Find where the given text appears and provide that cell's center as [X, Y] coordinate. 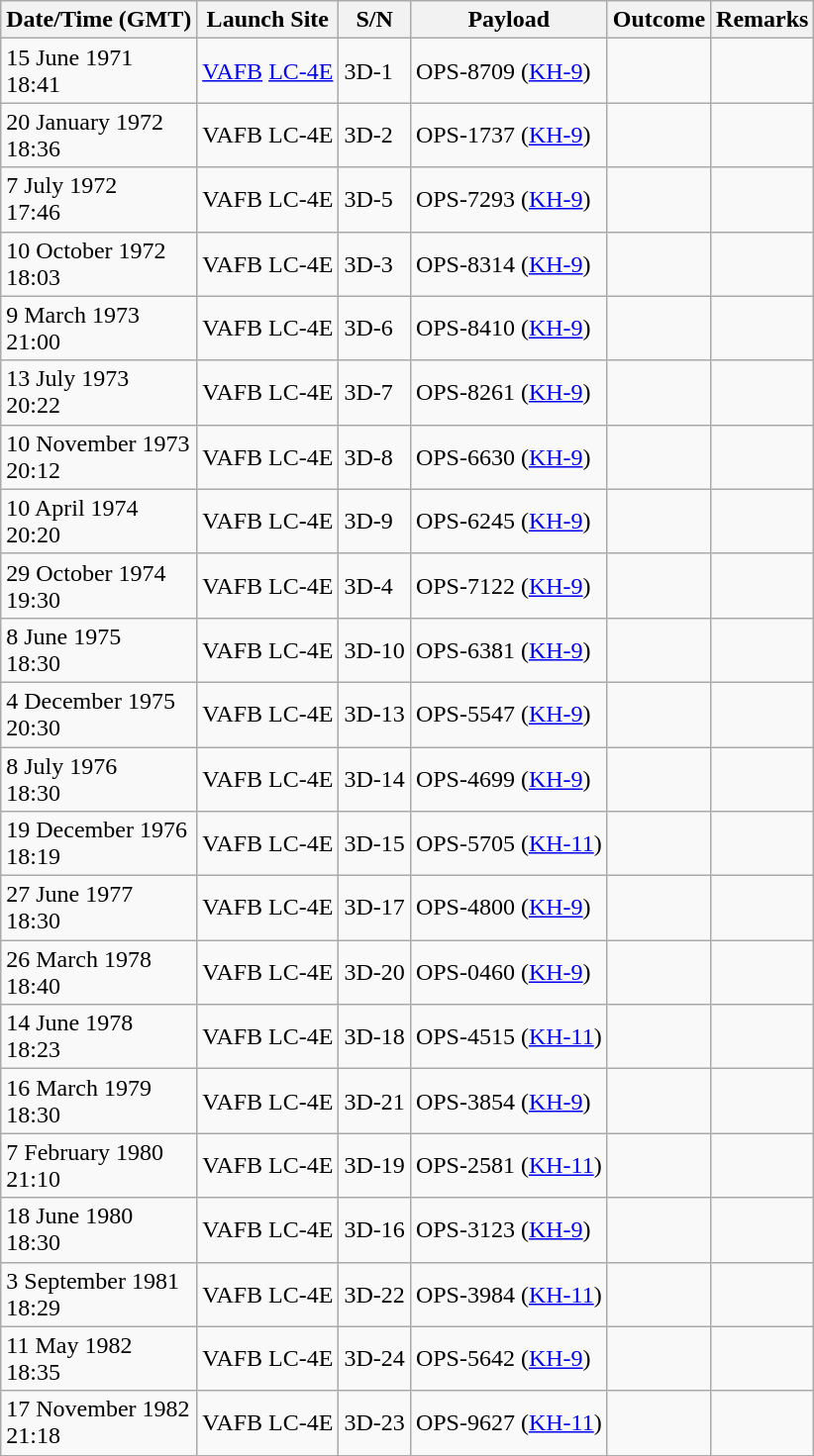
OPS-6381 (KH-9) [509, 649]
OPS-8314 (KH-9) [509, 263]
Outcome [659, 20]
OPS-9627 (KH-11) [509, 1423]
3D-4 [374, 586]
13 July 197320:22 [99, 392]
Launch Site [267, 20]
3D-1 [374, 71]
4 December 197520:30 [99, 715]
19 December 197618:19 [99, 843]
Date/Time (GMT) [99, 20]
18 June 198018:30 [99, 1229]
OPS-2581 (KH-11) [509, 1166]
3D-18 [374, 1037]
OPS-0460 (KH-9) [509, 972]
10 April 197420:20 [99, 521]
3 September 198118:29 [99, 1295]
10 November 197320:12 [99, 457]
Payload [509, 20]
8 June 197518:30 [99, 649]
OPS-6245 (KH-9) [509, 521]
3D-16 [374, 1229]
15 June 197118:41 [99, 71]
OPS-4800 (KH-9) [509, 909]
3D-23 [374, 1423]
3D-21 [374, 1101]
7 July 197217:46 [99, 200]
3D-20 [374, 972]
3D-14 [374, 778]
3D-2 [374, 135]
OPS-3854 (KH-9) [509, 1101]
OPS-6630 (KH-9) [509, 457]
29 October 197419:30 [99, 586]
S/N [374, 20]
16 March 197918:30 [99, 1101]
OPS-8410 (KH-9) [509, 329]
OPS-3123 (KH-9) [509, 1229]
3D-19 [374, 1166]
3D-8 [374, 457]
3D-17 [374, 909]
20 January 197218:36 [99, 135]
OPS-5642 (KH-9) [509, 1358]
7 February 198021:10 [99, 1166]
OPS-7293 (KH-9) [509, 200]
Remarks [763, 20]
OPS-4699 (KH-9) [509, 778]
OPS-5705 (KH-11) [509, 843]
OPS-7122 (KH-9) [509, 586]
3D-13 [374, 715]
26 March 197818:40 [99, 972]
3D-6 [374, 329]
OPS-8261 (KH-9) [509, 392]
OPS-1737 (KH-9) [509, 135]
9 March 197321:00 [99, 329]
3D-3 [374, 263]
10 October 197218:03 [99, 263]
17 November 198221:18 [99, 1423]
OPS-8709 (KH-9) [509, 71]
3D-10 [374, 649]
3D-5 [374, 200]
3D-9 [374, 521]
27 June 197718:30 [99, 909]
3D-22 [374, 1295]
OPS-5547 (KH-9) [509, 715]
14 June 197818:23 [99, 1037]
OPS-3984 (KH-11) [509, 1295]
11 May 198218:35 [99, 1358]
3D-15 [374, 843]
3D-24 [374, 1358]
3D-7 [374, 392]
OPS-4515 (KH-11) [509, 1037]
8 July 197618:30 [99, 778]
